Provide the [x, y] coordinate of the cell's center where the given text is located.  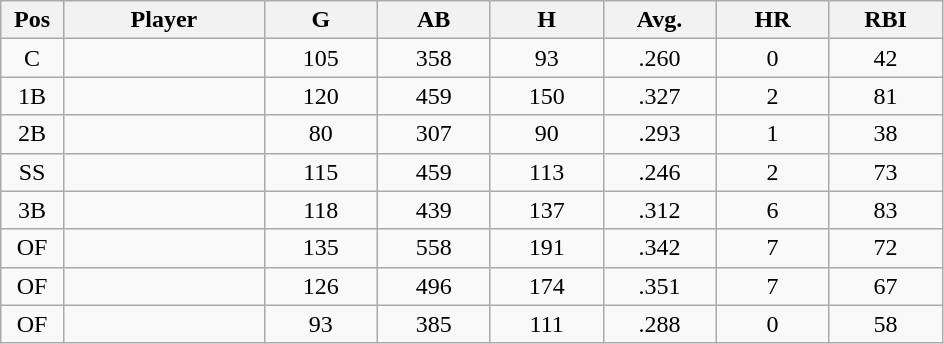
113 [546, 172]
111 [546, 324]
67 [886, 286]
.342 [660, 248]
1 [772, 134]
72 [886, 248]
83 [886, 210]
191 [546, 248]
AB [434, 20]
558 [434, 248]
.260 [660, 58]
80 [320, 134]
C [32, 58]
118 [320, 210]
120 [320, 96]
.351 [660, 286]
HR [772, 20]
RBI [886, 20]
.312 [660, 210]
358 [434, 58]
38 [886, 134]
135 [320, 248]
42 [886, 58]
2B [32, 134]
Avg. [660, 20]
.288 [660, 324]
H [546, 20]
439 [434, 210]
115 [320, 172]
.246 [660, 172]
73 [886, 172]
137 [546, 210]
58 [886, 324]
150 [546, 96]
Pos [32, 20]
174 [546, 286]
3B [32, 210]
G [320, 20]
SS [32, 172]
90 [546, 134]
81 [886, 96]
126 [320, 286]
385 [434, 324]
.327 [660, 96]
Player [164, 20]
.293 [660, 134]
105 [320, 58]
496 [434, 286]
1B [32, 96]
307 [434, 134]
6 [772, 210]
